Search for the cell housing the specified text and yield its [X, Y] center coordinate. 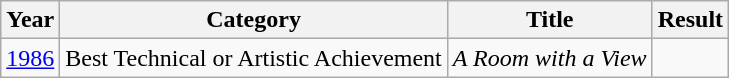
Title [550, 20]
Result [690, 20]
Year [30, 20]
1986 [30, 58]
Category [254, 20]
Best Technical or Artistic Achievement [254, 58]
A Room with a View [550, 58]
